Scan for the cell matching the given text and deliver its (X, Y) coordinate at center. 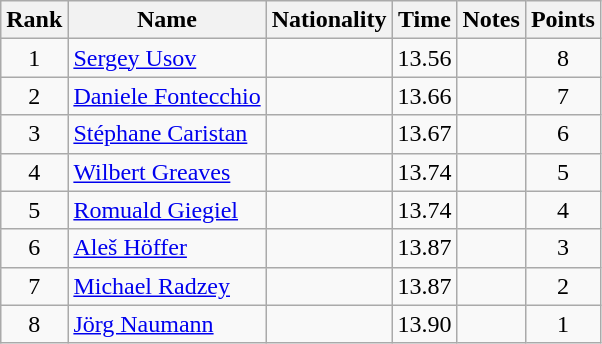
Points (562, 20)
Aleš Höffer (167, 248)
Rank (34, 20)
Name (167, 20)
13.56 (424, 58)
Jörg Naumann (167, 324)
Sergey Usov (167, 58)
Wilbert Greaves (167, 172)
Stéphane Caristan (167, 134)
Michael Radzey (167, 286)
13.67 (424, 134)
Time (424, 20)
13.90 (424, 324)
Notes (491, 20)
Daniele Fontecchio (167, 96)
Romuald Giegiel (167, 210)
Nationality (329, 20)
13.66 (424, 96)
